Provide the (X, Y) coordinate of the cell's center where the given text is located.  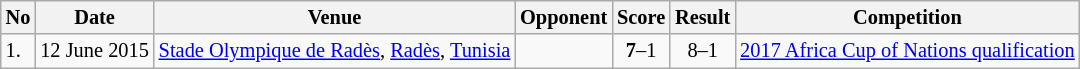
Competition (907, 17)
8–1 (702, 51)
12 June 2015 (94, 51)
7–1 (641, 51)
Stade Olympique de Radès, Radès, Tunisia (334, 51)
2017 Africa Cup of Nations qualification (907, 51)
Date (94, 17)
No (18, 17)
Result (702, 17)
Venue (334, 17)
1. (18, 51)
Opponent (564, 17)
Score (641, 17)
